Detect which cell encompasses the target text, then output its [x, y] center coordinate. 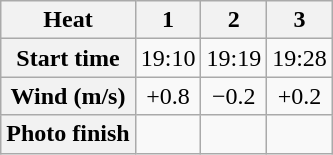
+0.8 [168, 96]
3 [300, 20]
Start time [68, 58]
Wind (m/s) [68, 96]
+0.2 [300, 96]
19:19 [234, 58]
19:28 [300, 58]
Heat [68, 20]
2 [234, 20]
1 [168, 20]
19:10 [168, 58]
Photo finish [68, 134]
−0.2 [234, 96]
